Pinpoint the cell where the given text exists, returning its (X, Y) midpoint coordinate. 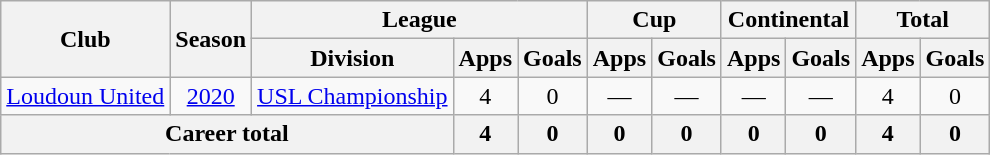
Total (923, 20)
Club (86, 39)
Continental (788, 20)
Career total (227, 134)
Division (353, 58)
Season (211, 39)
Cup (654, 20)
2020 (211, 96)
Loudoun United (86, 96)
USL Championship (353, 96)
League (420, 20)
